For the text-containing cell, return its midpoint in [x, y] coordinate format. 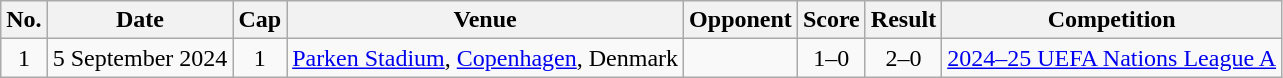
Competition [1112, 20]
2024–25 UEFA Nations League A [1112, 58]
Result [903, 20]
Date [140, 20]
2–0 [903, 58]
Score [831, 20]
Venue [486, 20]
No. [24, 20]
5 September 2024 [140, 58]
Opponent [741, 20]
1–0 [831, 58]
Parken Stadium, Copenhagen, Denmark [486, 58]
Cap [260, 20]
